Detect which cell encompasses the target text, then output its [X, Y] center coordinate. 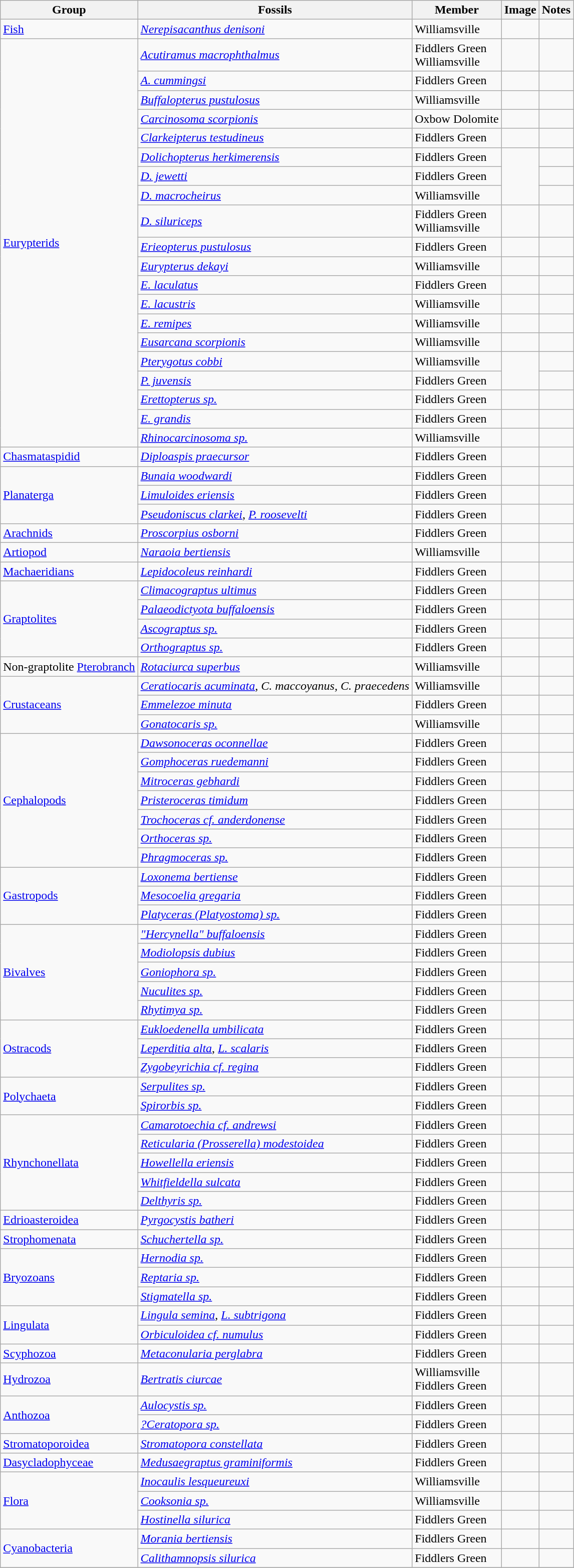
Group [69, 10]
Gomphoceras ruedemanni [275, 762]
?Ceratopora sp. [275, 1424]
Camarotoechia cf. andrewsi [275, 1124]
Medusaegraptus graminiformis [275, 1462]
Cephalopods [69, 800]
Machaeridians [69, 571]
Dawsonoceras oconnellae [275, 743]
Carcinosoma scorpionis [275, 119]
Crustaceans [69, 705]
Palaeodictyota buffaloensis [275, 610]
Rhinocarcinosoma sp. [275, 438]
Howellella eriensis [275, 1162]
Emmelezoe minuta [275, 705]
Orbiculoidea cf. numulus [275, 1334]
Leperditia alta, L. scalaris [275, 1048]
E. remipes [275, 323]
Nuculites sp. [275, 991]
Orthoceras sp. [275, 838]
Climacograptus ultimus [275, 591]
Bryozoans [69, 1277]
Platyceras (Platyostoma) sp. [275, 915]
Edrioasteroidea [69, 1220]
Rhytimya sp. [275, 1010]
Zygobeyrichia cf. regina [275, 1067]
Eurypterus dekayi [275, 266]
Planaterga [69, 495]
E. laculatus [275, 285]
Image [520, 10]
Spirorbis sp. [275, 1105]
Orthograptus sp. [275, 648]
Flora [69, 1500]
Phragmoceras sp. [275, 857]
Morania bertiensis [275, 1539]
Dolichopterus herkimerensis [275, 157]
A. cummingsi [275, 81]
Ceratiocaris acuminata, C. maccoyanus, C. praecedens [275, 686]
Erettopterus sp. [275, 400]
Stromatoporoidea [69, 1443]
Hernodia sp. [275, 1258]
Limuloides eriensis [275, 495]
Cyanobacteria [69, 1548]
Bivalves [69, 972]
Reticularia (Prosserella) modestoidea [275, 1143]
Calithamnopsis silurica [275, 1558]
Non-graptolite Pterobranch [69, 667]
Aulocystis sp. [275, 1405]
Loxonema bertiense [275, 877]
Hydrozoa [69, 1380]
Goniophora sp. [275, 972]
Polychaeta [69, 1096]
Ascograptus sp. [275, 629]
Lingulata [69, 1325]
Lingula semina, L. subtrigona [275, 1315]
Proscorpius osborni [275, 533]
Lepidocoleus reinhardi [275, 571]
D. macrocheirus [275, 195]
Mitroceras gebhardi [275, 781]
Eurypterids [69, 243]
Ostracods [69, 1048]
Rhynchonellata [69, 1162]
P. juvensis [275, 380]
WilliamsvilleFiddlers Green [457, 1380]
"Hercynella" buffaloensis [275, 934]
Acutiramus macrophthalmus [275, 55]
Naraoia bertiensis [275, 552]
Erieopterus pustulosus [275, 247]
Scyphozoa [69, 1353]
Pristeroceras timidum [275, 800]
Reptaria sp. [275, 1277]
Cooksonia sp. [275, 1500]
Mesocoelia gregaria [275, 896]
Schuchertella sp. [275, 1239]
Anthozoa [69, 1415]
Eukloedenella umbilicata [275, 1029]
Pyrgocystis batheri [275, 1220]
Chasmataspidid [69, 457]
Whitfieldella sulcata [275, 1182]
Bunaia woodwardi [275, 476]
Bertratis ciurcae [275, 1380]
E. lacustris [275, 304]
Nerepisacanthus denisoni [275, 29]
Modiolopsis dubius [275, 953]
D. siluriceps [275, 221]
Rotaciurca superbus [275, 667]
Arachnids [69, 533]
Strophomenata [69, 1239]
Pseudoniscus clarkei, P. roosevelti [275, 514]
Metaconularia perglabra [275, 1353]
Hostinella silurica [275, 1520]
Oxbow Dolomite [457, 119]
Pterygotus cobbi [275, 361]
Serpulites sp. [275, 1086]
Diploaspis praecursor [275, 457]
Graptolites [69, 619]
Stigmatella sp. [275, 1296]
Fish [69, 29]
Buffalopterus pustulosus [275, 100]
D. jewetti [275, 176]
Notes [556, 10]
Clarkeipterus testudineus [275, 138]
Trochoceras cf. anderdonense [275, 819]
Stromatopora constellata [275, 1443]
Delthyris sp. [275, 1201]
Dasycladophyceae [69, 1462]
Fossils [275, 10]
Member [457, 10]
Inocaulis lesqueureuxi [275, 1481]
Artiopod [69, 552]
Gonatocaris sp. [275, 724]
Gastropods [69, 896]
E. grandis [275, 419]
Eusarcana scorpionis [275, 342]
